Locate the cell with the specified text and output its [X, Y] center coordinate. 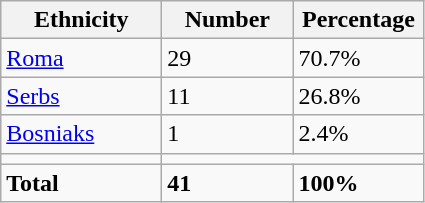
Total [82, 183]
1 [228, 134]
11 [228, 96]
26.8% [358, 96]
Bosniaks [82, 134]
Ethnicity [82, 20]
Serbs [82, 96]
Percentage [358, 20]
41 [228, 183]
Roma [82, 58]
100% [358, 183]
70.7% [358, 58]
29 [228, 58]
2.4% [358, 134]
Number [228, 20]
